Scan for the cell matching the given text and deliver its (x, y) coordinate at center. 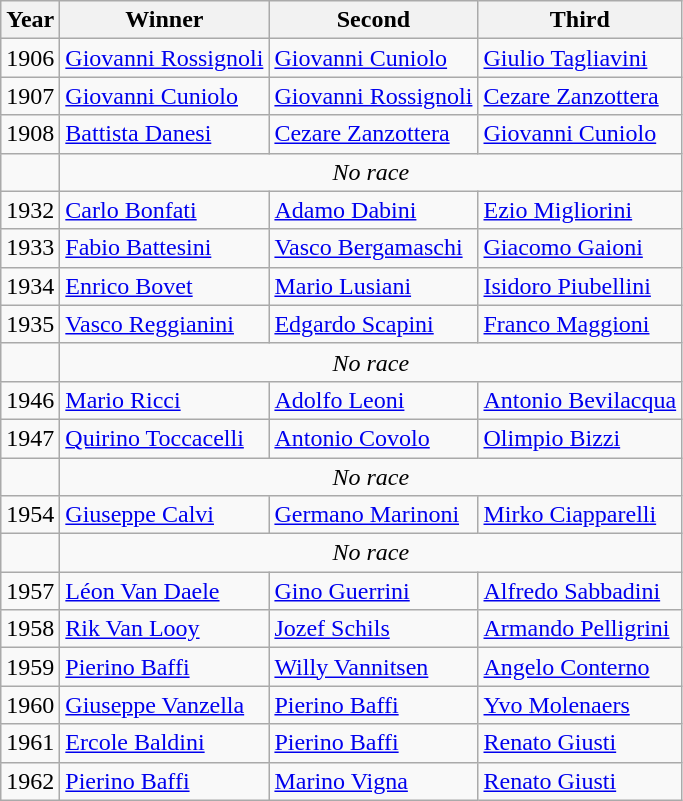
1946 (30, 400)
Antonio Bevilacqua (580, 400)
Edgardo Scapini (374, 324)
Ercole Baldini (164, 743)
Isidoro Piubellini (580, 286)
Léon Van Daele (164, 591)
Year (30, 20)
1932 (30, 210)
Ezio Migliorini (580, 210)
Jozef Schils (374, 629)
Willy Vannitsen (374, 667)
1935 (30, 324)
1957 (30, 591)
Antonio Covolo (374, 438)
Angelo Conterno (580, 667)
Giulio Tagliavini (580, 58)
Olimpio Bizzi (580, 438)
Carlo Bonfati (164, 210)
Giuseppe Vanzella (164, 705)
Yvo Molenaers (580, 705)
1962 (30, 781)
Adamo Dabini (374, 210)
Vasco Bergamaschi (374, 248)
1908 (30, 134)
Mario Ricci (164, 400)
Quirino Toccacelli (164, 438)
Winner (164, 20)
Battista Danesi (164, 134)
1947 (30, 438)
Giacomo Gaioni (580, 248)
1906 (30, 58)
Alfredo Sabbadini (580, 591)
Marino Vigna (374, 781)
1954 (30, 515)
Mario Lusiani (374, 286)
Enrico Bovet (164, 286)
Franco Maggioni (580, 324)
Fabio Battesini (164, 248)
1961 (30, 743)
Armando Pelligrini (580, 629)
Rik Van Looy (164, 629)
Adolfo Leoni (374, 400)
Third (580, 20)
1933 (30, 248)
Giuseppe Calvi (164, 515)
Second (374, 20)
1959 (30, 667)
Vasco Reggianini (164, 324)
1958 (30, 629)
Mirko Ciapparelli (580, 515)
1934 (30, 286)
1960 (30, 705)
Germano Marinoni (374, 515)
Gino Guerrini (374, 591)
1907 (30, 96)
